Extract the [x, y] coordinate from the center of the cell holding the provided text.  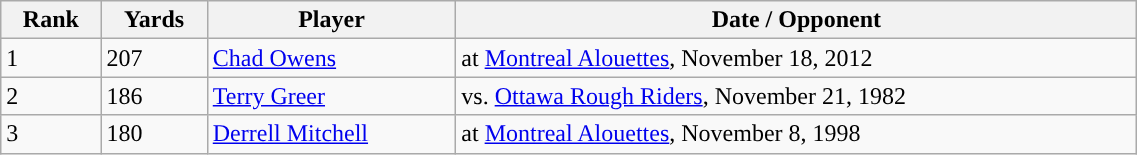
1 [51, 58]
3 [51, 134]
Player [332, 20]
Yards [154, 20]
207 [154, 58]
Date / Opponent [796, 20]
Derrell Mitchell [332, 134]
Chad Owens [332, 58]
Terry Greer [332, 96]
vs. Ottawa Rough Riders, November 21, 1982 [796, 96]
186 [154, 96]
180 [154, 134]
2 [51, 96]
at Montreal Alouettes, November 18, 2012 [796, 58]
Rank [51, 20]
at Montreal Alouettes, November 8, 1998 [796, 134]
